Extract the (X, Y) coordinate from the center of the cell holding the provided text.  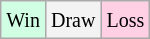
Win (24, 20)
Draw (72, 20)
Loss (126, 20)
